Find where the given text appears and provide that cell's center as (X, Y) coordinate. 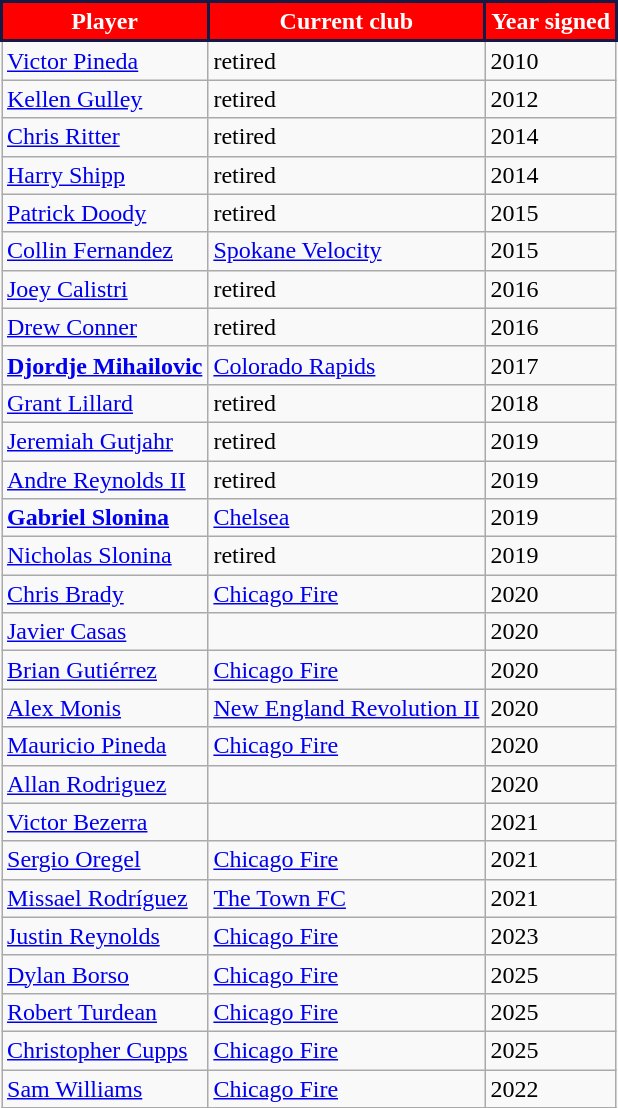
2010 (550, 60)
Mauricio Pineda (105, 746)
Victor Pineda (105, 60)
2022 (550, 1089)
Joey Calistri (105, 289)
Sam Williams (105, 1089)
Spokane Velocity (346, 251)
Grant Lillard (105, 403)
Chris Ritter (105, 137)
Current club (346, 22)
2017 (550, 365)
Chris Brady (105, 594)
Kellen Gulley (105, 99)
New England Revolution II (346, 708)
Missael Rodríguez (105, 898)
Patrick Doody (105, 213)
Dylan Borso (105, 974)
Colorado Rapids (346, 365)
Harry Shipp (105, 175)
Brian Gutiérrez (105, 670)
The Town FC (346, 898)
Robert Turdean (105, 1012)
Chelsea (346, 518)
Andre Reynolds II (105, 479)
Jeremiah Gutjahr (105, 441)
Year signed (550, 22)
Victor Bezerra (105, 822)
2023 (550, 936)
Justin Reynolds (105, 936)
Alex Monis (105, 708)
Player (105, 22)
Christopher Cupps (105, 1050)
Drew Conner (105, 327)
Gabriel Slonina (105, 518)
Javier Casas (105, 632)
2012 (550, 99)
Nicholas Slonina (105, 556)
Sergio Oregel (105, 860)
Djordje Mihailovic (105, 365)
Allan Rodriguez (105, 784)
Collin Fernandez (105, 251)
2018 (550, 403)
